Locate the cell with the specified text and output its [x, y] center coordinate. 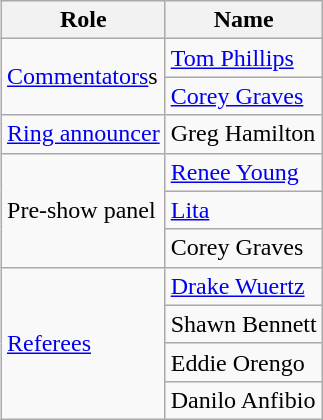
Referees [84, 343]
Danilo Anfibio [244, 400]
Commentatorss [84, 77]
Shawn Bennett [244, 324]
Pre-show panel [84, 210]
Ring announcer [84, 134]
Role [84, 20]
Renee Young [244, 172]
Lita [244, 210]
Greg Hamilton [244, 134]
Tom Phillips [244, 58]
Eddie Orengo [244, 362]
Name [244, 20]
Drake Wuertz [244, 286]
